Find where the given text appears and provide that cell's center as [x, y] coordinate. 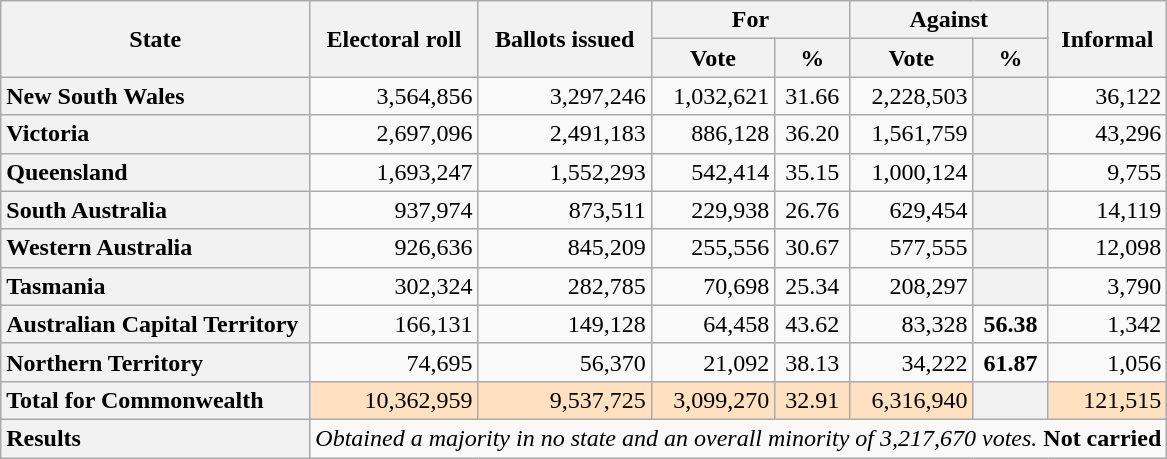
1,342 [1108, 324]
542,414 [712, 172]
Results [156, 438]
2,228,503 [912, 96]
36,122 [1108, 96]
35.15 [812, 172]
74,695 [394, 362]
3,297,246 [564, 96]
56.38 [1010, 324]
9,755 [1108, 172]
36.20 [812, 134]
64,458 [712, 324]
25.34 [812, 286]
43,296 [1108, 134]
Obtained a majority in no state and an overall minority of 3,217,670 votes. Not carried [738, 438]
New South Wales [156, 96]
21,092 [712, 362]
26.76 [812, 210]
629,454 [912, 210]
9,537,725 [564, 400]
43.62 [812, 324]
14,119 [1108, 210]
56,370 [564, 362]
South Australia [156, 210]
Informal [1108, 39]
10,362,959 [394, 400]
166,131 [394, 324]
31.66 [812, 96]
886,128 [712, 134]
For [750, 20]
121,515 [1108, 400]
State [156, 39]
83,328 [912, 324]
926,636 [394, 248]
282,785 [564, 286]
12,098 [1108, 248]
70,698 [712, 286]
Tasmania [156, 286]
Total for Commonwealth [156, 400]
Queensland [156, 172]
937,974 [394, 210]
Northern Territory [156, 362]
3,790 [1108, 286]
Electoral roll [394, 39]
2,697,096 [394, 134]
1,032,621 [712, 96]
38.13 [812, 362]
30.67 [812, 248]
208,297 [912, 286]
873,511 [564, 210]
255,556 [712, 248]
Against [949, 20]
32.91 [812, 400]
Western Australia [156, 248]
34,222 [912, 362]
1,693,247 [394, 172]
1,000,124 [912, 172]
3,564,856 [394, 96]
61.87 [1010, 362]
149,128 [564, 324]
Australian Capital Territory [156, 324]
302,324 [394, 286]
577,555 [912, 248]
1,056 [1108, 362]
Ballots issued [564, 39]
Victoria [156, 134]
3,099,270 [712, 400]
1,552,293 [564, 172]
845,209 [564, 248]
6,316,940 [912, 400]
2,491,183 [564, 134]
1,561,759 [912, 134]
229,938 [712, 210]
